Return [x, y] of the center of cell containing provided text 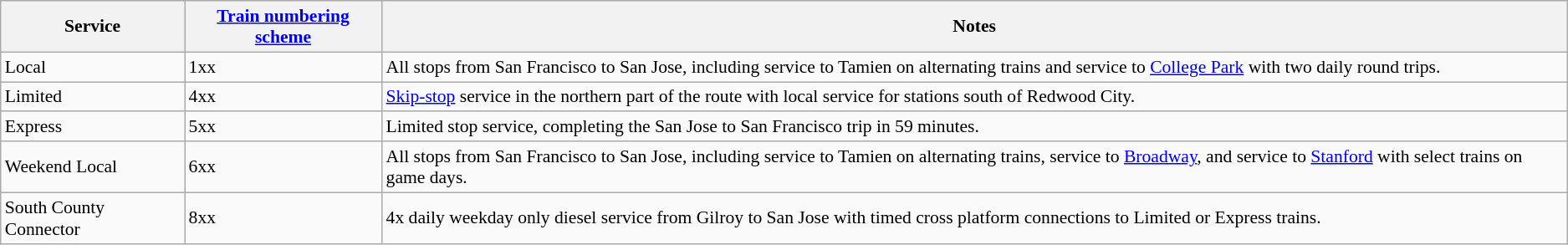
Service [93, 27]
8xx [283, 217]
1xx [283, 67]
5xx [283, 127]
6xx [283, 167]
4x daily weekday only diesel service from Gilroy to San Jose with timed cross platform connections to Limited or Express trains. [975, 217]
South County Connector [93, 217]
Express [93, 127]
Weekend Local [93, 167]
Local [93, 67]
Limited stop service, completing the San Jose to San Francisco trip in 59 minutes. [975, 127]
Limited [93, 97]
Notes [975, 27]
Skip-stop service in the northern part of the route with local service for stations south of Redwood City. [975, 97]
Train numbering scheme [283, 27]
4xx [283, 97]
All stops from San Francisco to San Jose, including service to Tamien on alternating trains and service to College Park with two daily round trips. [975, 67]
